Provide the [x, y] coordinate of the cell's center where the given text is located.  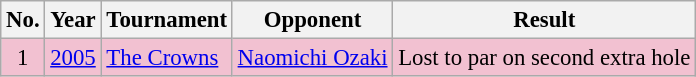
No. [23, 20]
Year [73, 20]
Result [544, 20]
Lost to par on second extra hole [544, 58]
The Crowns [166, 58]
Opponent [312, 20]
Tournament [166, 20]
2005 [73, 58]
1 [23, 58]
Naomichi Ozaki [312, 58]
